Detect which cell encompasses the target text, then output its (X, Y) center coordinate. 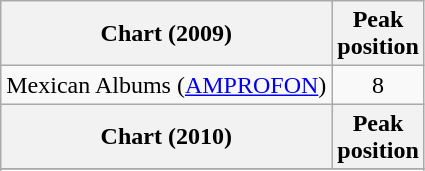
Chart (2010) (166, 136)
8 (378, 85)
Chart (2009) (166, 34)
Mexican Albums (AMPROFON) (166, 85)
